For the text-containing cell, return its midpoint in [X, Y] coordinate format. 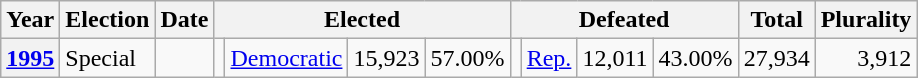
27,934 [776, 58]
Election [108, 20]
Rep. [549, 58]
3,912 [866, 58]
1995 [30, 58]
15,923 [386, 58]
Year [30, 20]
Special [108, 58]
Defeated [624, 20]
Date [184, 20]
Total [776, 20]
57.00% [468, 58]
12,011 [615, 58]
43.00% [696, 58]
Plurality [866, 20]
Elected [362, 20]
Democratic [286, 58]
